Return [X, Y] of the center of cell containing provided text 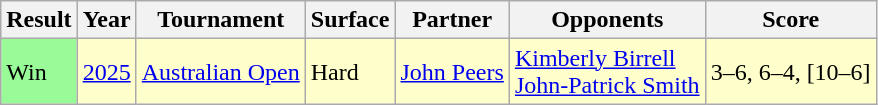
Australian Open [220, 72]
Win [39, 72]
Tournament [220, 20]
John Peers [452, 72]
3–6, 6–4, [10–6] [790, 72]
Result [39, 20]
Surface [350, 20]
Kimberly Birrell John-Patrick Smith [607, 72]
2025 [106, 72]
Hard [350, 72]
Score [790, 20]
Opponents [607, 20]
Year [106, 20]
Partner [452, 20]
